Find where the given text appears and provide that cell's center as [X, Y] coordinate. 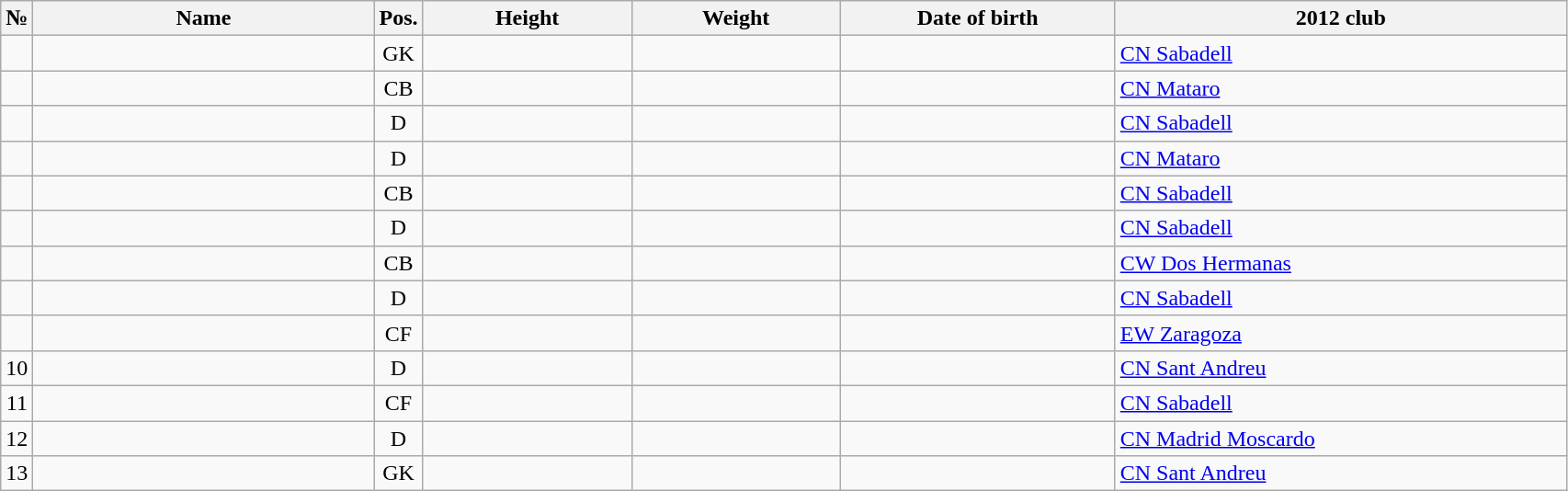
CW Dos Hermanas [1340, 263]
EW Zaragoza [1340, 333]
Weight [735, 18]
12 [17, 439]
Name [204, 18]
11 [17, 403]
CN Madrid Moscardo [1340, 439]
Height [528, 18]
№ [17, 18]
Date of birth [978, 18]
13 [17, 474]
10 [17, 368]
2012 club [1340, 18]
Pos. [399, 18]
